Capture the cell that displays the provided text and extract its (x, y) central coordinate. 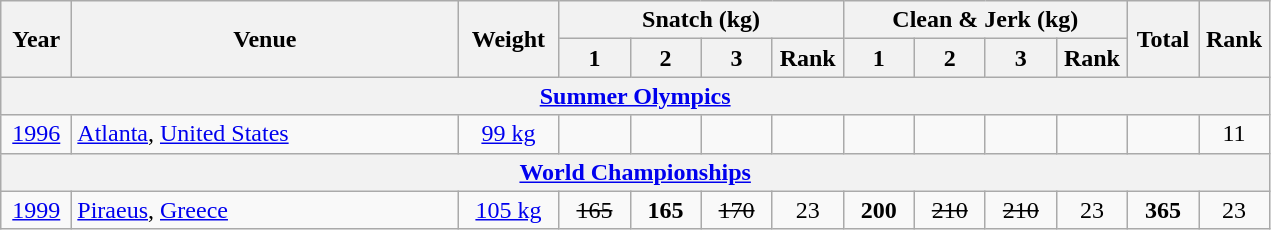
Total (1162, 39)
Weight (508, 39)
1996 (36, 134)
Atlanta, United States (265, 134)
11 (1234, 134)
105 kg (508, 210)
Piraeus, Greece (265, 210)
Year (36, 39)
Summer Olympics (636, 96)
200 (878, 210)
1999 (36, 210)
365 (1162, 210)
Venue (265, 39)
170 (736, 210)
World Championships (636, 172)
Snatch (kg) (701, 20)
99 kg (508, 134)
Clean & Jerk (kg) (985, 20)
